Extract the [X, Y] coordinate from the center of the cell holding the provided text.  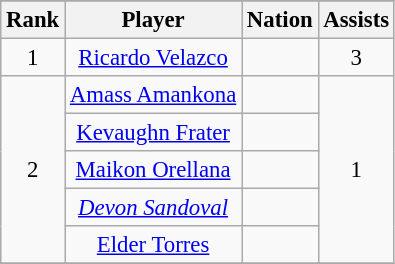
Maikon Orellana [154, 170]
Rank [33, 20]
Devon Sandoval [154, 208]
Amass Amankona [154, 95]
Assists [356, 20]
Nation [280, 20]
Elder Torres [154, 245]
3 [356, 58]
Player [154, 20]
Kevaughn Frater [154, 133]
2 [33, 170]
Ricardo Velazco [154, 58]
